Pinpoint the cell where the given text exists, returning its (x, y) midpoint coordinate. 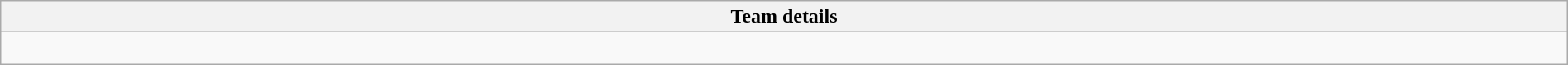
Team details (784, 17)
